Extract the [x, y] coordinate from the center of the cell holding the provided text.  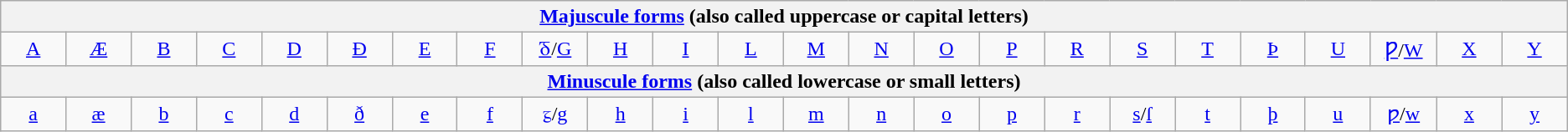
H [621, 49]
L [750, 49]
u [1338, 114]
R [1077, 49]
y [1534, 114]
Ᵹ/G [555, 49]
a [34, 114]
Minuscule forms (also called lowercase or small letters) [784, 81]
m [816, 114]
O [946, 49]
F [490, 49]
S [1142, 49]
X [1469, 49]
ð [359, 114]
M [816, 49]
U [1338, 49]
Ð [359, 49]
b [164, 114]
f [490, 114]
þ [1273, 114]
p [1012, 114]
I [686, 49]
ᵹ/g [555, 114]
e [425, 114]
n [881, 114]
l [750, 114]
d [294, 114]
Majuscule forms (also called uppercase or capital letters) [784, 17]
Ƿ/W [1404, 49]
ƿ/w [1404, 114]
æ [99, 114]
c [229, 114]
T [1208, 49]
h [621, 114]
Þ [1273, 49]
B [164, 49]
r [1077, 114]
N [881, 49]
t [1208, 114]
E [425, 49]
P [1012, 49]
Y [1534, 49]
i [686, 114]
x [1469, 114]
Æ [99, 49]
A [34, 49]
D [294, 49]
o [946, 114]
s/ſ [1142, 114]
C [229, 49]
